Search for the cell housing the specified text and yield its (x, y) center coordinate. 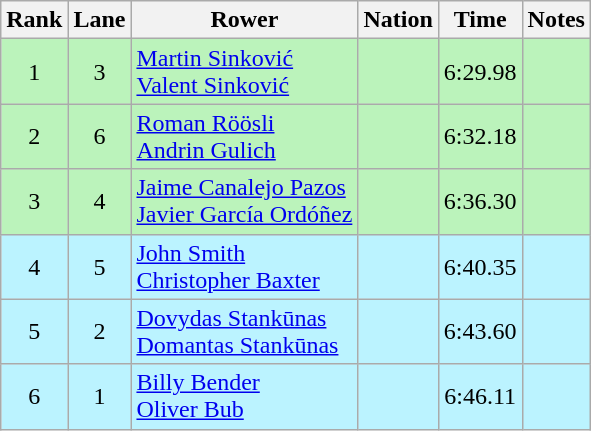
Dovydas StankūnasDomantas Stankūnas (244, 332)
John SmithChristopher Baxter (244, 266)
Jaime Canalejo PazosJavier García Ordóñez (244, 202)
Notes (556, 20)
Roman RöösliAndrin Gulich (244, 136)
Billy BenderOliver Bub (244, 396)
6:40.35 (480, 266)
6:36.30 (480, 202)
Time (480, 20)
Nation (398, 20)
Rank (34, 20)
6:46.11 (480, 396)
Martin SinkovićValent Sinković (244, 72)
6:29.98 (480, 72)
6:32.18 (480, 136)
Lane (100, 20)
Rower (244, 20)
6:43.60 (480, 332)
